Return the [x, y] coordinate for the center point of the cell that contains the specified text.  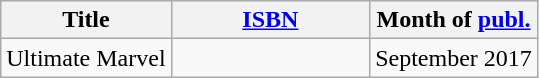
Month of publ. [454, 20]
Title [86, 20]
ISBN [270, 20]
Ultimate Marvel [86, 58]
September 2017 [454, 58]
